From the cell containing the given text, extract its center point as (X, Y) coordinate. 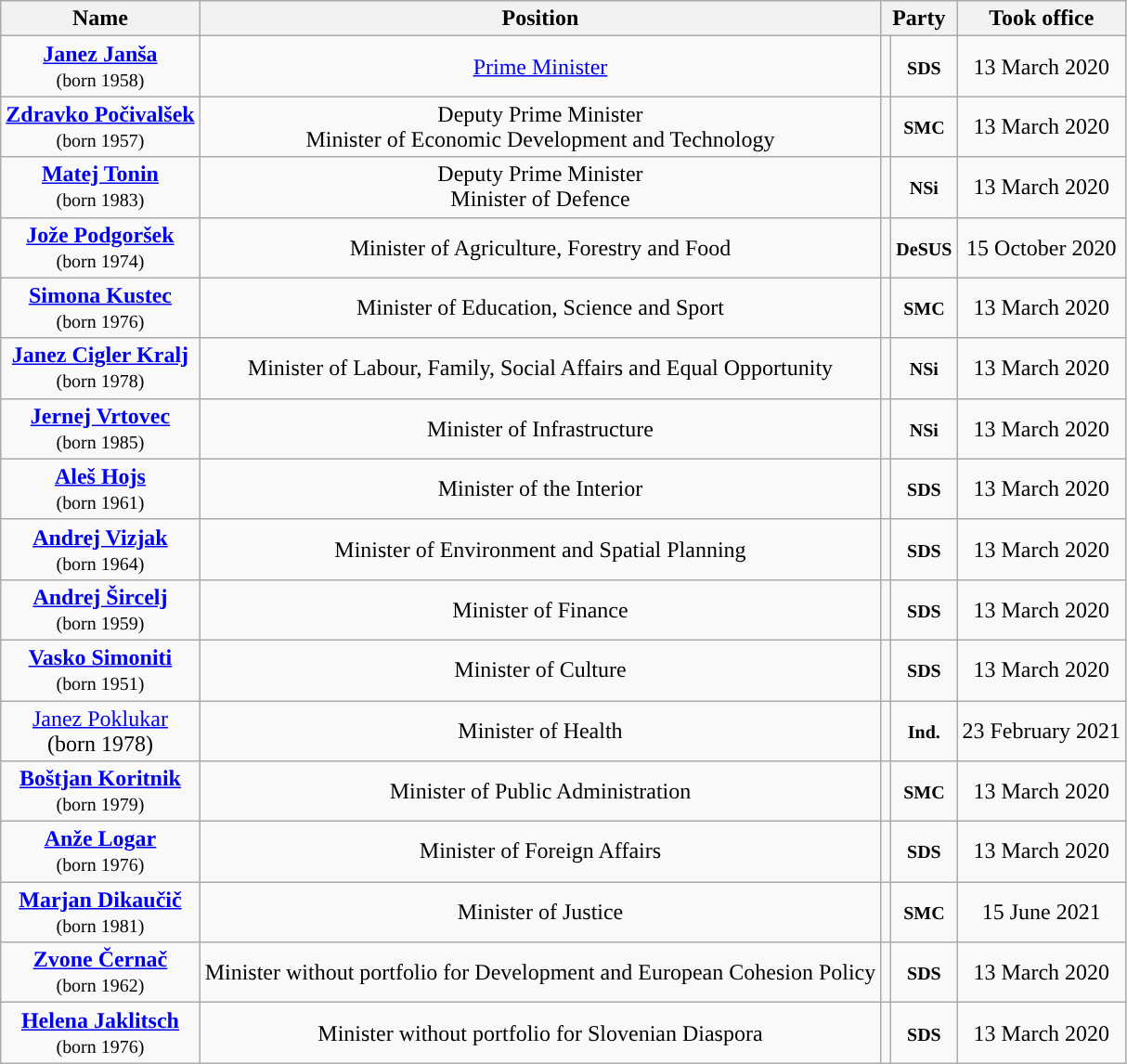
23 February 2021 (1042, 730)
15 June 2021 (1042, 912)
Janez Poklukar(born 1978) (100, 730)
Andrej Vizjak(born 1964) (100, 550)
Minister of Agriculture, Forestry and Food (540, 247)
Prime Minister (540, 67)
Deputy Prime MinisterMinister of Economic Development and Technology (540, 126)
Janez Cigler Kralj(born 1978) (100, 368)
Marjan Dikaučič(born 1981) (100, 912)
Boštjan Koritnik(born 1979) (100, 791)
Zdravko Počivalšek(born 1957) (100, 126)
Minister of Education, Science and Sport (540, 308)
Position (540, 19)
DeSUS (925, 247)
Party (919, 19)
Took office (1042, 19)
Anže Logar(born 1976) (100, 852)
Aleš Hojs(born 1961) (100, 488)
Minister of Environment and Spatial Planning (540, 550)
Janez Janša(born 1958) (100, 67)
Deputy Prime MinisterMinister of Defence (540, 188)
Minister of Foreign Affairs (540, 852)
Minister of Health (540, 730)
Minister of Justice (540, 912)
15 October 2020 (1042, 247)
Andrej Šircelj(born 1959) (100, 609)
Minister of Infrastructure (540, 429)
Jernej Vrtovec(born 1985) (100, 429)
Helena Jaklitsch(born 1976) (100, 1032)
Minister without portfolio for Development and European Cohesion Policy (540, 973)
Name (100, 19)
Vasko Simoniti(born 1951) (100, 670)
Minister of the Interior (540, 488)
Matej Tonin(born 1983) (100, 188)
Simona Kustec(born 1976) (100, 308)
Minister of Culture (540, 670)
Minister without portfolio for Slovenian Diaspora (540, 1032)
Minister of Public Administration (540, 791)
Zvone Černač(born 1962) (100, 973)
Jože Podgoršek(born 1974) (100, 247)
Minister of Finance (540, 609)
Ind. (925, 730)
Minister of Labour, Family, Social Affairs and Equal Opportunity (540, 368)
